Locate the cell with the specified text and output its [x, y] center coordinate. 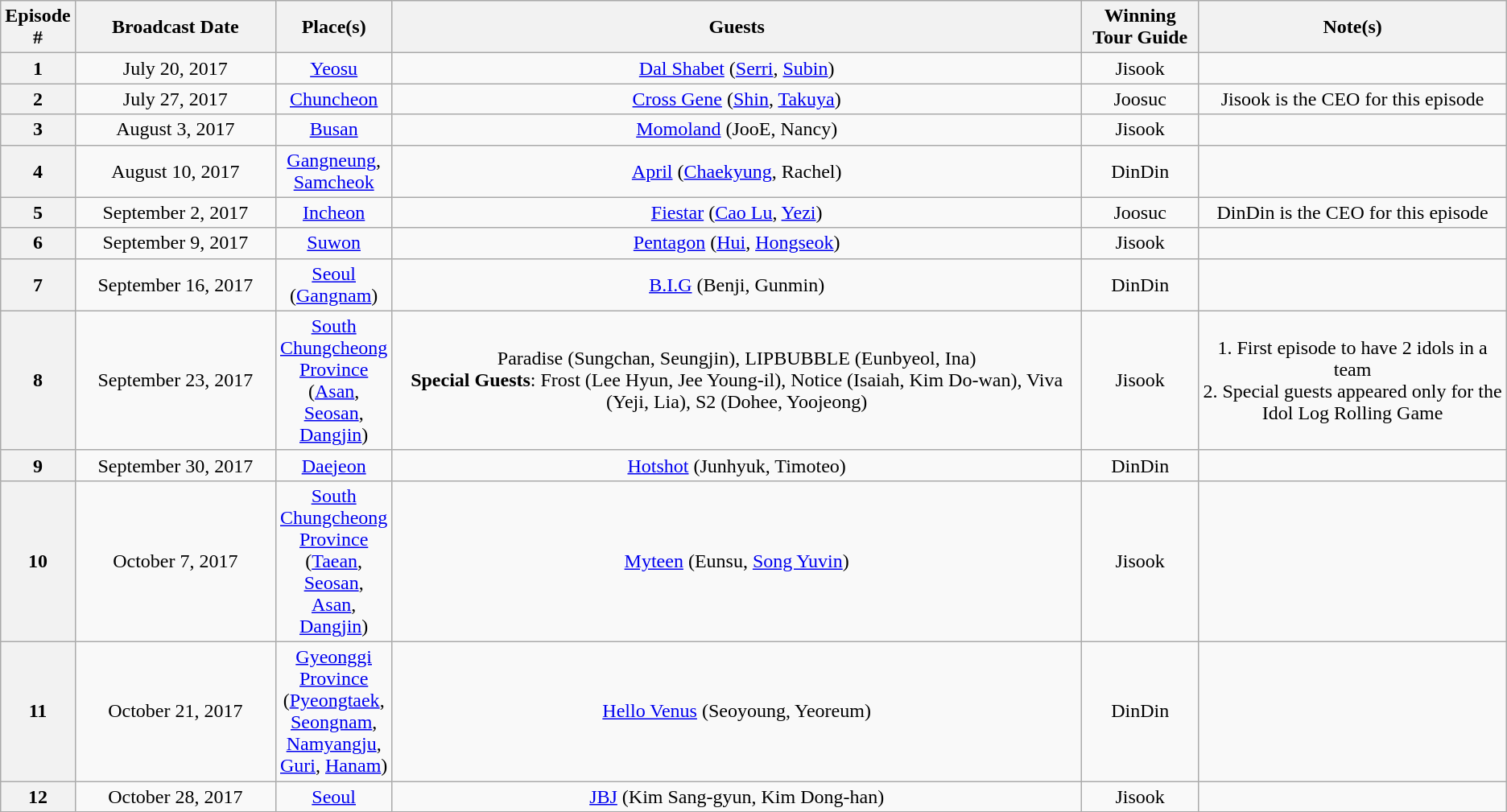
4 [38, 171]
October 28, 2017 [175, 796]
Hotshot (Junhyuk, Timoteo) [737, 465]
Momoland (JooE, Nancy) [737, 130]
September 16, 2017 [175, 285]
Place(s) [333, 27]
Broadcast Date [175, 27]
October 7, 2017 [175, 561]
April (Chaekyung, Rachel) [737, 171]
Pentagon (Hui, Hongseok) [737, 243]
B.I.G (Benji, Gunmin) [737, 285]
9 [38, 465]
September 23, 2017 [175, 380]
7 [38, 285]
8 [38, 380]
DinDin is the CEO for this episode [1352, 212]
Guests [737, 27]
July 27, 2017 [175, 99]
September 9, 2017 [175, 243]
July 20, 2017 [175, 68]
12 [38, 796]
August 10, 2017 [175, 171]
JBJ (Kim Sang-gyun, Kim Dong-han) [737, 796]
11 [38, 711]
Suwon [333, 243]
Cross Gene (Shin, Takuya) [737, 99]
2 [38, 99]
Myteen (Eunsu, Song Yuvin) [737, 561]
6 [38, 243]
5 [38, 212]
Winning Tour Guide [1140, 27]
South Chungcheong Province (Taean, Seosan, Asan, Dangjin) [333, 561]
Gangneung, Samcheok [333, 171]
Chuncheon [333, 99]
Yeosu [333, 68]
Jisook is the CEO for this episode [1352, 99]
1. First episode to have 2 idols in a team2. Special guests appeared only for the Idol Log Rolling Game [1352, 380]
Note(s) [1352, 27]
August 3, 2017 [175, 130]
10 [38, 561]
Incheon [333, 212]
South Chungcheong Province (Asan, Seosan, Dangjin) [333, 380]
Fiestar (Cao Lu, Yezi) [737, 212]
Seoul (Gangnam) [333, 285]
1 [38, 68]
Busan [333, 130]
Daejeon [333, 465]
Dal Shabet (Serri, Subin) [737, 68]
Gyeonggi Province (Pyeongtaek, Seongnam, Namyangju, Guri, Hanam) [333, 711]
October 21, 2017 [175, 711]
September 30, 2017 [175, 465]
September 2, 2017 [175, 212]
3 [38, 130]
Hello Venus (Seoyoung, Yeoreum) [737, 711]
Episode # [38, 27]
Seoul [333, 796]
